Scan for the cell matching the given text and deliver its [X, Y] coordinate at center. 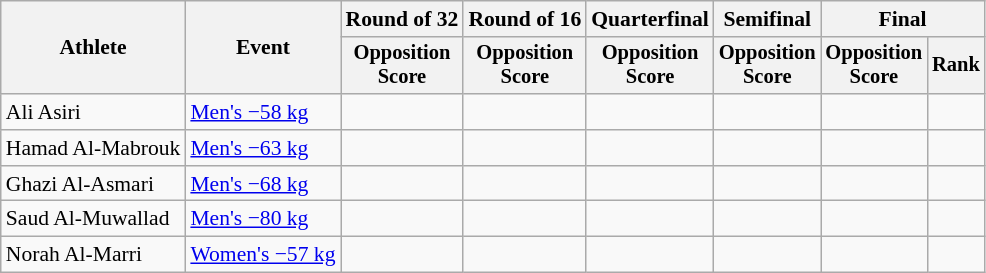
Athlete [94, 48]
Semifinal [768, 19]
Round of 32 [402, 19]
Norah Al-Marri [94, 255]
Rank [956, 66]
Women's −57 kg [262, 255]
Men's −58 kg [262, 112]
Final [902, 19]
Quarterfinal [650, 19]
Men's −63 kg [262, 148]
Men's −80 kg [262, 219]
Event [262, 48]
Hamad Al-Mabrouk [94, 148]
Ali Asiri [94, 112]
Saud Al-Muwallad [94, 219]
Ghazi Al-Asmari [94, 184]
Men's −68 kg [262, 184]
Round of 16 [524, 19]
